Scan for the cell matching the given text and deliver its [X, Y] coordinate at center. 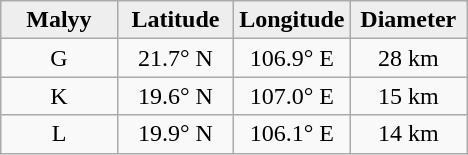
14 km [408, 134]
19.9° N [175, 134]
L [59, 134]
106.9° E [292, 58]
106.1° E [292, 134]
19.6° N [175, 96]
107.0° E [292, 96]
K [59, 96]
Malyy [59, 20]
28 km [408, 58]
Longitude [292, 20]
Latitude [175, 20]
G [59, 58]
21.7° N [175, 58]
Diameter [408, 20]
15 km [408, 96]
